Extract the (X, Y) coordinate from the center of the cell holding the provided text.  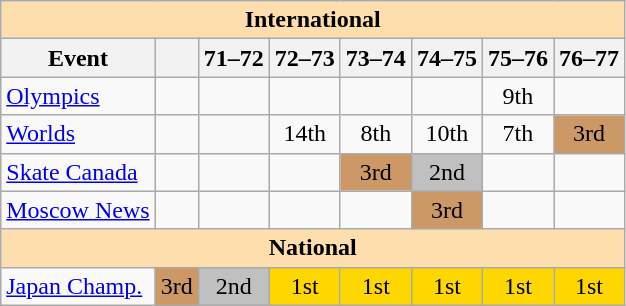
74–75 (446, 58)
8th (376, 134)
Olympics (78, 96)
73–74 (376, 58)
76–77 (590, 58)
International (313, 20)
71–72 (234, 58)
Japan Champ. (78, 286)
Worlds (78, 134)
75–76 (518, 58)
14th (304, 134)
9th (518, 96)
10th (446, 134)
National (313, 248)
72–73 (304, 58)
Event (78, 58)
7th (518, 134)
Moscow News (78, 210)
Skate Canada (78, 172)
